For the text-containing cell, return its midpoint in [x, y] coordinate format. 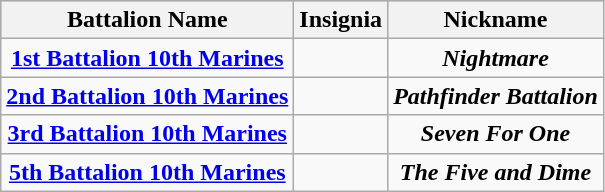
1st Battalion 10th Marines [148, 58]
Seven For One [496, 134]
3rd Battalion 10th Marines [148, 134]
Nightmare [496, 58]
2nd Battalion 10th Marines [148, 96]
The Five and Dime [496, 172]
Battalion Name [148, 20]
Nickname [496, 20]
Insignia [341, 20]
5th Battalion 10th Marines [148, 172]
Pathfinder Battalion [496, 96]
